Scan for the cell matching the given text and deliver its [X, Y] coordinate at center. 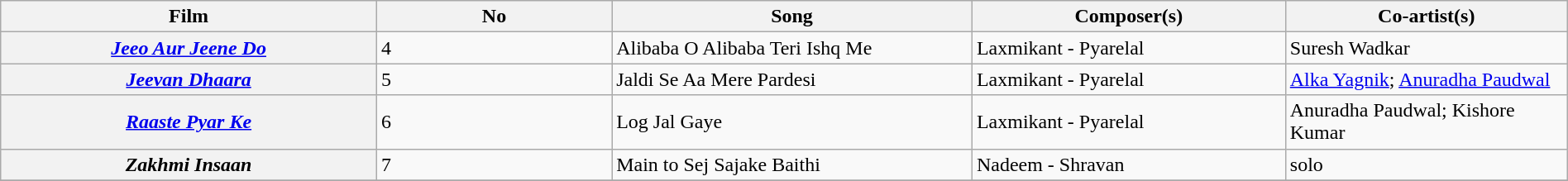
Main to Sej Sajake Baithi [792, 164]
Anuradha Paudwal; Kishore Kumar [1426, 122]
Film [189, 17]
Alka Yagnik; Anuradha Paudwal [1426, 79]
Suresh Wadkar [1426, 48]
Jeevan Dhaara [189, 79]
Alibaba O Alibaba Teri Ishq Me [792, 48]
No [494, 17]
Log Jal Gaye [792, 122]
solo [1426, 164]
Co-artist(s) [1426, 17]
5 [494, 79]
Song [792, 17]
Jeeo Aur Jeene Do [189, 48]
Nadeem - Shravan [1128, 164]
4 [494, 48]
7 [494, 164]
Jaldi Se Aa Mere Pardesi [792, 79]
Composer(s) [1128, 17]
6 [494, 122]
Zakhmi Insaan [189, 164]
Raaste Pyar Ke [189, 122]
